Return [x, y] of the center of cell containing provided text 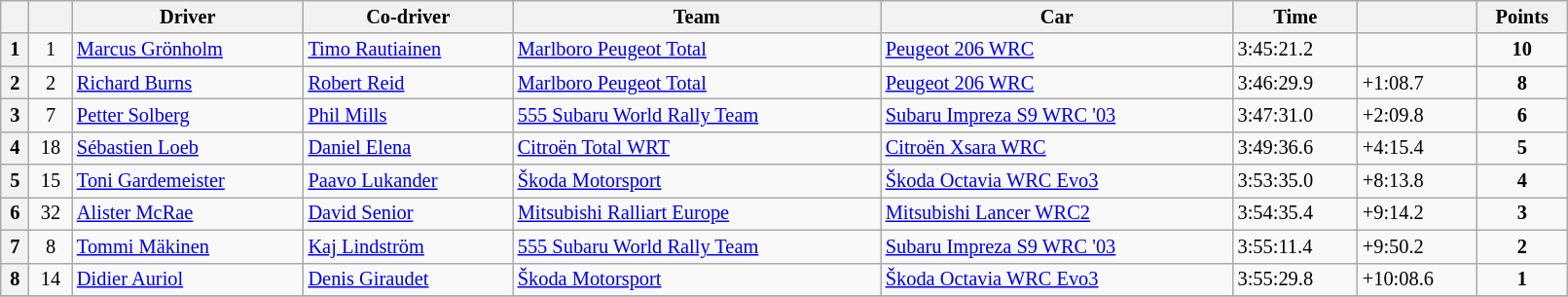
+8:13.8 [1417, 181]
14 [51, 279]
+9:14.2 [1417, 213]
15 [51, 181]
+10:08.6 [1417, 279]
Didier Auriol [188, 279]
Co-driver [409, 17]
3:45:21.2 [1295, 50]
Mitsubishi Lancer WRC2 [1057, 213]
Mitsubishi Ralliart Europe [697, 213]
Daniel Elena [409, 148]
Driver [188, 17]
Paavo Lukander [409, 181]
Phil Mills [409, 115]
Sébastien Loeb [188, 148]
Denis Giraudet [409, 279]
Time [1295, 17]
3:47:31.0 [1295, 115]
Toni Gardemeister [188, 181]
Car [1057, 17]
Citroën Total WRT [697, 148]
Points [1522, 17]
Richard Burns [188, 83]
10 [1522, 50]
32 [51, 213]
3:54:35.4 [1295, 213]
+4:15.4 [1417, 148]
Timo Rautiainen [409, 50]
Marcus Grönholm [188, 50]
Alister McRae [188, 213]
Robert Reid [409, 83]
David Senior [409, 213]
3:55:11.4 [1295, 246]
Petter Solberg [188, 115]
+9:50.2 [1417, 246]
3:46:29.9 [1295, 83]
+2:09.8 [1417, 115]
+1:08.7 [1417, 83]
18 [51, 148]
3:55:29.8 [1295, 279]
Team [697, 17]
Tommi Mäkinen [188, 246]
3:49:36.6 [1295, 148]
3:53:35.0 [1295, 181]
Citroën Xsara WRC [1057, 148]
Kaj Lindström [409, 246]
